Return the [X, Y] coordinate for the center point of the cell that contains the specified text.  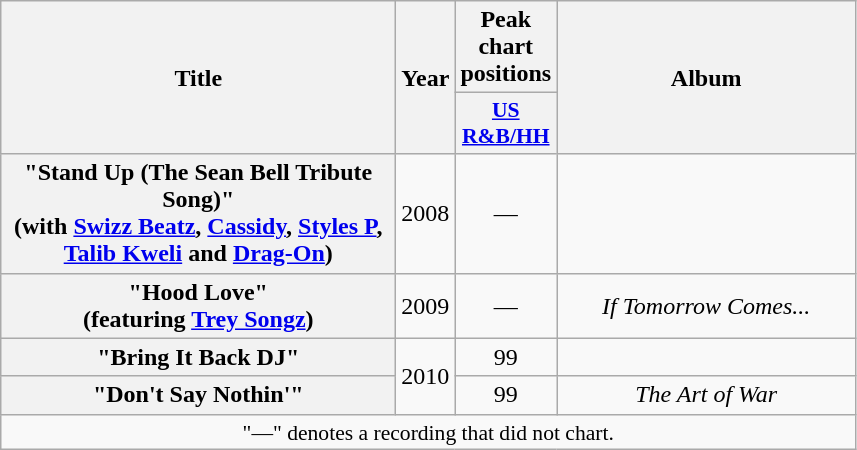
Album [706, 78]
"Hood Love"(featuring Trey Songz) [198, 306]
"—" denotes a recording that did not chart. [428, 432]
"Don't Say Nothin'" [198, 395]
Title [198, 78]
"Bring It Back DJ" [198, 357]
USR&B/HH [506, 124]
2010 [426, 376]
2009 [426, 306]
Peak chart positions [506, 47]
The Art of War [706, 395]
Year [426, 78]
"Stand Up (The Sean Bell Tribute Song)"(with Swizz Beatz, Cassidy, Styles P, Talib Kweli and Drag-On) [198, 214]
2008 [426, 214]
If Tomorrow Comes... [706, 306]
